From the cell containing the given text, extract its center point as (x, y) coordinate. 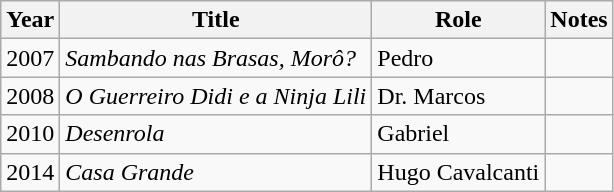
2010 (30, 134)
Role (458, 20)
2014 (30, 172)
Year (30, 20)
Title (216, 20)
Casa Grande (216, 172)
Dr. Marcos (458, 96)
Hugo Cavalcanti (458, 172)
O Guerreiro Didi e a Ninja Lili (216, 96)
Notes (579, 20)
Sambando nas Brasas, Morô? (216, 58)
Gabriel (458, 134)
2008 (30, 96)
Pedro (458, 58)
2007 (30, 58)
Desenrola (216, 134)
